Find where the given text appears and provide that cell's center as (x, y) coordinate. 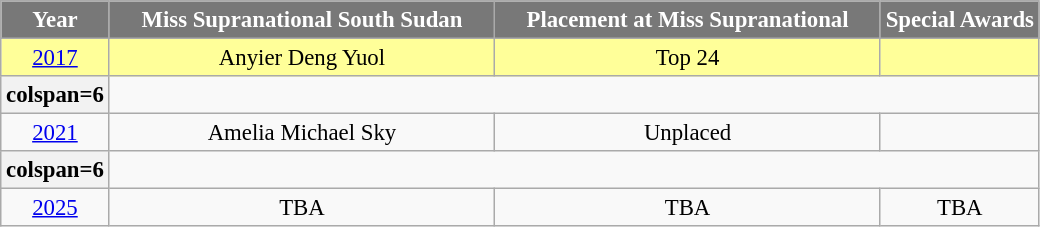
Miss Supranational South Sudan (302, 20)
2021 (55, 133)
Year (55, 20)
Amelia Michael Sky (302, 133)
Top 24 (688, 58)
2017 (55, 58)
2025 (55, 208)
Unplaced (688, 133)
Special Awards (960, 20)
Placement at Miss Supranational (688, 20)
Anyier Deng Yuol (302, 58)
